Detect which cell encompasses the target text, then output its (X, Y) center coordinate. 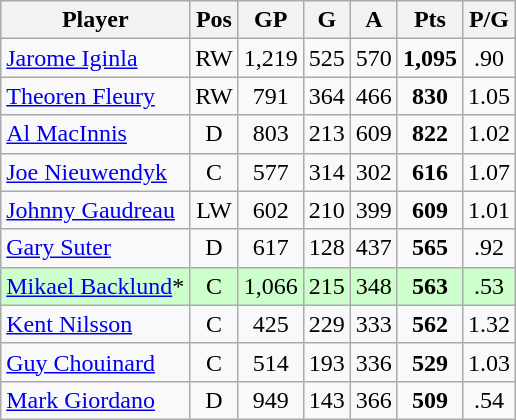
Al MacInnis (96, 134)
514 (270, 362)
.54 (488, 400)
193 (326, 362)
229 (326, 324)
830 (430, 96)
1,219 (270, 58)
565 (430, 248)
P/G (488, 20)
364 (326, 96)
466 (374, 96)
GP (270, 20)
Mark Giordano (96, 400)
577 (270, 172)
Pos (214, 20)
336 (374, 362)
.53 (488, 286)
1.32 (488, 324)
Jarome Iginla (96, 58)
616 (430, 172)
617 (270, 248)
562 (430, 324)
791 (270, 96)
215 (326, 286)
213 (326, 134)
302 (374, 172)
399 (374, 210)
143 (326, 400)
602 (270, 210)
425 (270, 324)
.90 (488, 58)
LW (214, 210)
1.03 (488, 362)
210 (326, 210)
509 (430, 400)
1.05 (488, 96)
Theoren Fleury (96, 96)
366 (374, 400)
563 (430, 286)
Kent Nilsson (96, 324)
570 (374, 58)
A (374, 20)
1,066 (270, 286)
Player (96, 20)
437 (374, 248)
822 (430, 134)
1.02 (488, 134)
314 (326, 172)
803 (270, 134)
G (326, 20)
Gary Suter (96, 248)
348 (374, 286)
Joe Nieuwendyk (96, 172)
Mikael Backlund* (96, 286)
525 (326, 58)
Guy Chouinard (96, 362)
949 (270, 400)
Johnny Gaudreau (96, 210)
529 (430, 362)
128 (326, 248)
1,095 (430, 58)
1.01 (488, 210)
333 (374, 324)
.92 (488, 248)
1.07 (488, 172)
Pts (430, 20)
